Scan for the cell matching the given text and deliver its (x, y) coordinate at center. 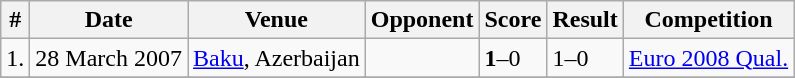
Result (585, 20)
1. (16, 58)
Euro 2008 Qual. (708, 58)
28 March 2007 (109, 58)
Date (109, 20)
Venue (277, 20)
# (16, 20)
Opponent (422, 20)
Score (513, 20)
Baku, Azerbaijan (277, 58)
Competition (708, 20)
